Extract the (x, y) coordinate from the center of the cell holding the provided text.  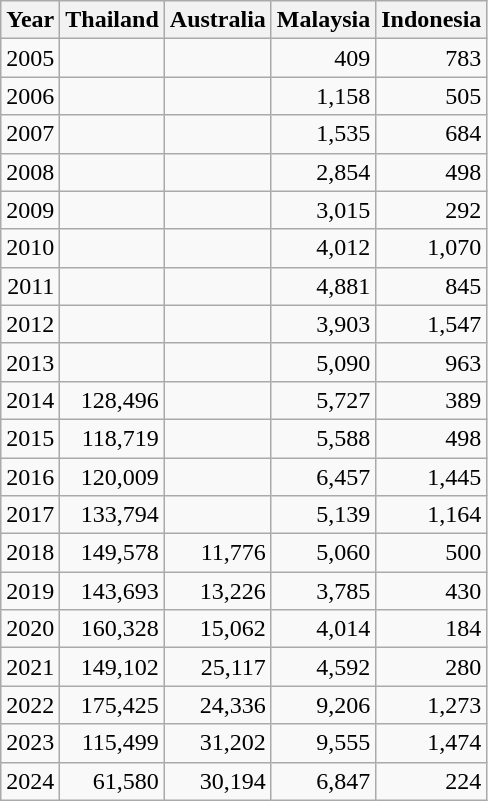
133,794 (112, 515)
3,785 (323, 591)
224 (432, 781)
1,070 (432, 248)
3,015 (323, 210)
115,499 (112, 743)
9,206 (323, 705)
2005 (30, 58)
1,273 (432, 705)
13,226 (218, 591)
9,555 (323, 743)
2011 (30, 286)
184 (432, 629)
24,336 (218, 705)
2015 (30, 438)
684 (432, 134)
128,496 (112, 400)
1,535 (323, 134)
Australia (218, 20)
430 (432, 591)
2006 (30, 96)
280 (432, 667)
4,881 (323, 286)
1,547 (432, 324)
Malaysia (323, 20)
2013 (30, 362)
120,009 (112, 477)
25,117 (218, 667)
1,474 (432, 743)
Thailand (112, 20)
2,854 (323, 172)
2009 (30, 210)
160,328 (112, 629)
2012 (30, 324)
Year (30, 20)
2018 (30, 553)
Indonesia (432, 20)
175,425 (112, 705)
6,847 (323, 781)
500 (432, 553)
1,158 (323, 96)
2007 (30, 134)
845 (432, 286)
5,060 (323, 553)
149,102 (112, 667)
4,014 (323, 629)
1,445 (432, 477)
783 (432, 58)
1,164 (432, 515)
4,592 (323, 667)
143,693 (112, 591)
5,727 (323, 400)
409 (323, 58)
2010 (30, 248)
5,139 (323, 515)
505 (432, 96)
2020 (30, 629)
963 (432, 362)
3,903 (323, 324)
2016 (30, 477)
31,202 (218, 743)
2021 (30, 667)
2022 (30, 705)
389 (432, 400)
11,776 (218, 553)
2008 (30, 172)
5,090 (323, 362)
2019 (30, 591)
6,457 (323, 477)
292 (432, 210)
30,194 (218, 781)
61,580 (112, 781)
4,012 (323, 248)
149,578 (112, 553)
2017 (30, 515)
118,719 (112, 438)
2024 (30, 781)
2023 (30, 743)
2014 (30, 400)
5,588 (323, 438)
15,062 (218, 629)
